Return the (X, Y) coordinate for the center point of the cell that contains the specified text.  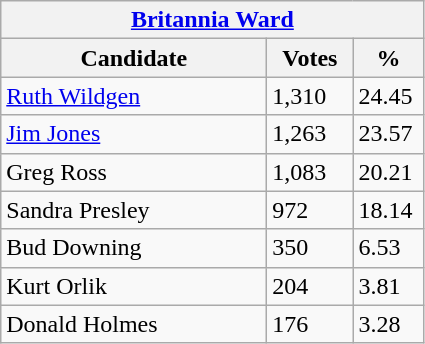
3.81 (388, 286)
20.21 (388, 172)
Candidate (134, 58)
6.53 (388, 248)
972 (310, 210)
23.57 (388, 134)
18.14 (388, 210)
Bud Downing (134, 248)
3.28 (388, 324)
Ruth Wildgen (134, 96)
Votes (310, 58)
Kurt Orlik (134, 286)
Donald Holmes (134, 324)
204 (310, 286)
1,083 (310, 172)
Jim Jones (134, 134)
Britannia Ward (212, 20)
% (388, 58)
1,310 (310, 96)
1,263 (310, 134)
24.45 (388, 96)
350 (310, 248)
Sandra Presley (134, 210)
176 (310, 324)
Greg Ross (134, 172)
